Search for the cell housing the specified text and yield its (x, y) center coordinate. 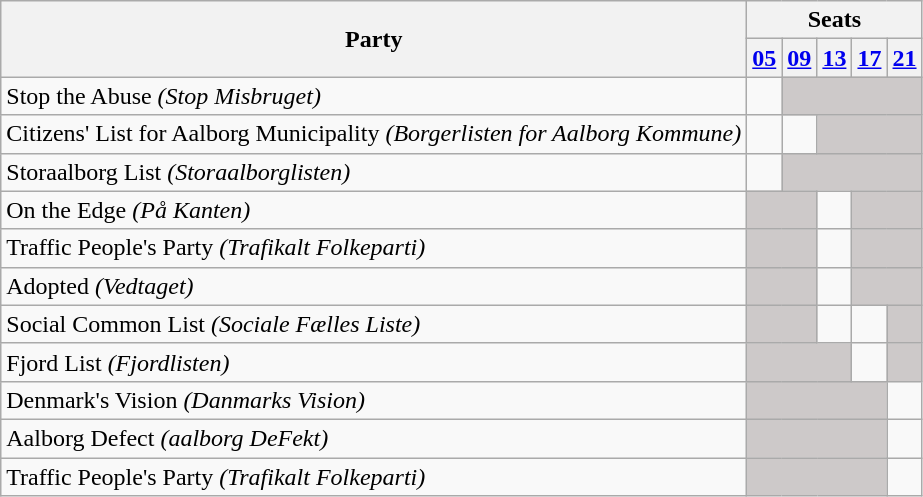
Social Common List (Sociale Fælles Liste) (374, 324)
Stop the Abuse (Stop Misbruget) (374, 96)
Denmark's Vision (Danmarks Vision) (374, 400)
21 (904, 58)
Storaalborg List (Storaalborglisten) (374, 172)
09 (800, 58)
05 (764, 58)
Aalborg Defect (aalborg DeFekt) (374, 438)
13 (834, 58)
Seats (834, 20)
On the Edge (På Kanten) (374, 210)
Fjord List (Fjordlisten) (374, 362)
Party (374, 39)
Adopted (Vedtaget) (374, 286)
17 (870, 58)
Citizens' List for Aalborg Municipality (Borgerlisten for Aalborg Kommune) (374, 134)
